For the text-containing cell, return its midpoint in [X, Y] coordinate format. 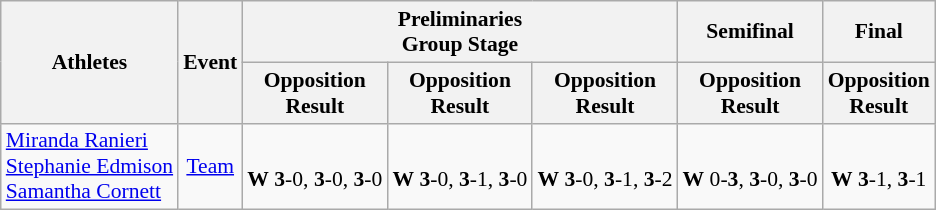
Semifinal [750, 32]
Final [879, 32]
W 3-0, 3-1, 3-0 [460, 166]
PreliminariesGroup Stage [460, 32]
Athletes [90, 62]
Team [210, 166]
Event [210, 62]
W 0-3, 3-0, 3-0 [750, 166]
W 3-0, 3-1, 3-2 [604, 166]
Miranda RanieriStephanie EdmisonSamantha Cornett [90, 166]
W 3-0, 3-0, 3-0 [314, 166]
W 3-1, 3-1 [879, 166]
